For the text-containing cell, return its midpoint in (X, Y) coordinate format. 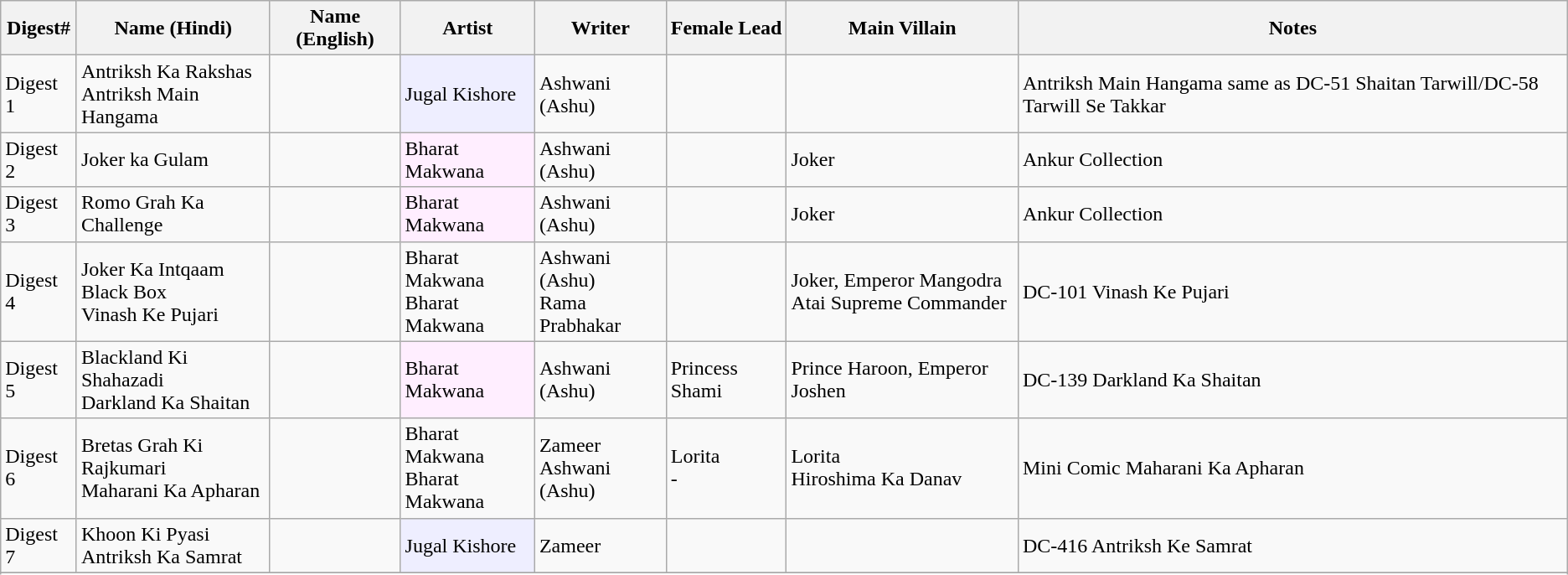
Blackland Ki ShahazadiDarkland Ka Shaitan (173, 380)
Antriksh Ka RakshasAntriksh Main Hangama (173, 94)
Prince Haroon, Emperor Joshen (903, 380)
Digest 4 (39, 292)
Notes (1292, 28)
Digest 5 (39, 380)
Antriksh Main Hangama same as DC-51 Shaitan Tarwill/DC-58 Tarwill Se Takkar (1292, 94)
Joker, Emperor MangodraAtai Supreme Commander (903, 292)
Name (English) (335, 28)
Joker ka Gulam (173, 159)
Digest 3 (39, 215)
ZameerAshwani (Ashu) (600, 468)
DC-416 Antriksh Ke Samrat (1292, 545)
Joker Ka IntqaamBlack BoxVinash Ke Pujari (173, 292)
DC-101 Vinash Ke Pujari (1292, 292)
Digest 1 (39, 94)
Digest 7 (39, 545)
Princess Shami (726, 380)
Female Lead (726, 28)
Digest 6 (39, 468)
Mini Comic Maharani Ka Apharan (1292, 468)
Digest# (39, 28)
Bretas Grah Ki RajkumariMaharani Ka Apharan (173, 468)
Zameer (600, 545)
Khoon Ki PyasiAntriksh Ka Samrat (173, 545)
Artist (467, 28)
Main Villain (903, 28)
Romo Grah Ka Challenge (173, 215)
Writer (600, 28)
Name (Hindi) (173, 28)
LoritaHiroshima Ka Danav (903, 468)
Ashwani (Ashu)Rama Prabhakar (600, 292)
Digest 2 (39, 159)
Lorita - (726, 468)
DC-139 Darkland Ka Shaitan (1292, 380)
